Find where the given text appears and provide that cell's center as (x, y) coordinate. 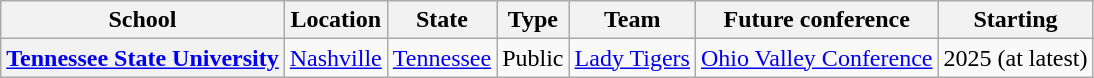
2025 (at latest) (1016, 58)
Ohio Valley Conference (816, 58)
Nashville (336, 58)
State (442, 20)
Future conference (816, 20)
Type (533, 20)
School (143, 20)
Tennessee (442, 58)
Team (632, 20)
Public (533, 58)
Tennessee State University (143, 58)
Location (336, 20)
Starting (1016, 20)
Lady Tigers (632, 58)
